Detect which cell encompasses the target text, then output its [x, y] center coordinate. 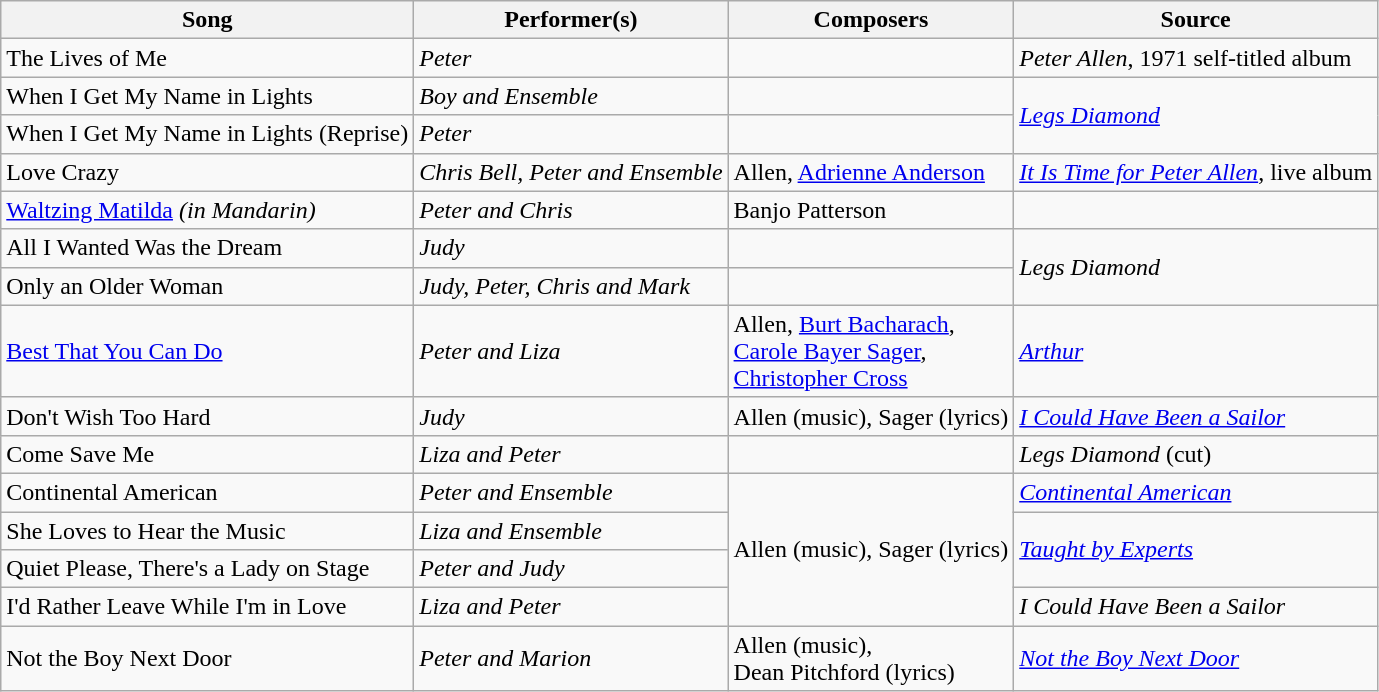
Peter Allen, 1971 self-titled album [1196, 58]
Peter and Marion [571, 658]
Taught by Experts [1196, 550]
Boy and Ensemble [571, 96]
Come Save Me [208, 454]
Peter and Chris [571, 210]
Peter and Judy [571, 569]
When I Get My Name in Lights (Reprise) [208, 134]
Only an Older Woman [208, 286]
Waltzing Matilda (in Mandarin) [208, 210]
Composers [871, 20]
All I Wanted Was the Dream [208, 248]
Don't Wish Too Hard [208, 416]
Chris Bell, Peter and Ensemble [571, 172]
Judy, Peter, Chris and Mark [571, 286]
Quiet Please, There's a Lady on Stage [208, 569]
I'd Rather Leave While I'm in Love [208, 607]
Love Crazy [208, 172]
It Is Time for Peter Allen, live album [1196, 172]
Performer(s) [571, 20]
Best That You Can Do [208, 351]
Source [1196, 20]
Peter and Ensemble [571, 492]
Arthur [1196, 351]
Liza and Ensemble [571, 531]
She Loves to Hear the Music [208, 531]
Allen, Burt Bacharach,Carole Bayer Sager,Christopher Cross [871, 351]
When I Get My Name in Lights [208, 96]
Peter and Liza [571, 351]
Allen, Adrienne Anderson [871, 172]
Song [208, 20]
Allen (music),Dean Pitchford (lyrics) [871, 658]
Banjo Patterson [871, 210]
Legs Diamond (cut) [1196, 454]
The Lives of Me [208, 58]
